Locate the cell with the specified text and output its [X, Y] center coordinate. 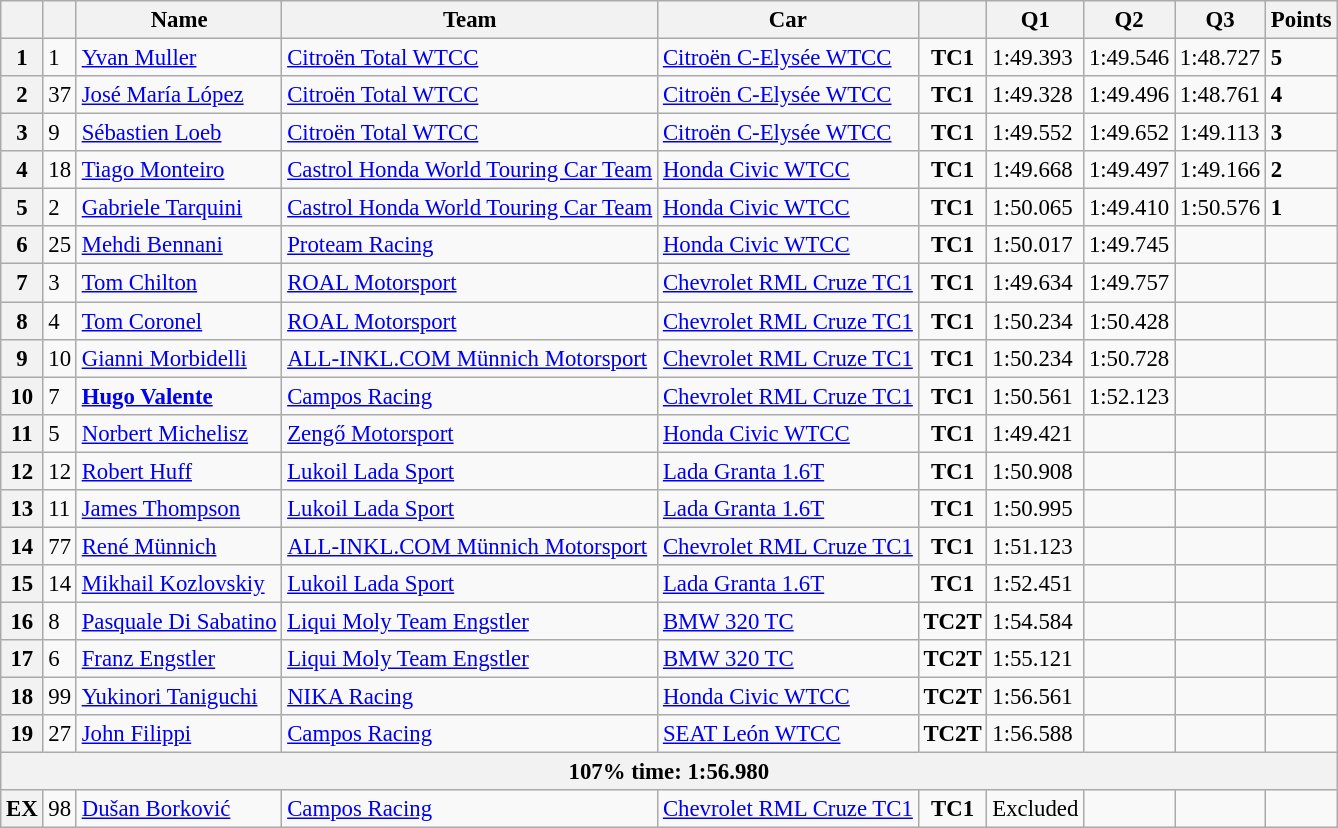
EX [22, 809]
27 [60, 734]
1:49.328 [1036, 95]
1:51.123 [1036, 546]
Pasquale Di Sabatino [178, 621]
José María López [178, 95]
SEAT León WTCC [788, 734]
1:49.668 [1036, 170]
Excluded [1036, 809]
1:56.561 [1036, 697]
1:55.121 [1036, 659]
1:49.496 [1130, 95]
1:50.065 [1036, 208]
107% time: 1:56.980 [669, 772]
Tiago Monteiro [178, 170]
1:50.908 [1036, 471]
98 [60, 809]
1:50.017 [1036, 245]
1:48.727 [1220, 58]
1:48.761 [1220, 95]
1:50.728 [1130, 358]
Tom Chilton [178, 283]
1:52.451 [1036, 584]
1:54.584 [1036, 621]
NIKA Racing [470, 697]
Norbert Michelisz [178, 433]
13 [22, 509]
Proteam Racing [470, 245]
Zengő Motorsport [470, 433]
James Thompson [178, 509]
1:50.995 [1036, 509]
1:50.428 [1130, 321]
1:49.393 [1036, 58]
1:49.552 [1036, 133]
15 [22, 584]
1:50.576 [1220, 208]
1:49.113 [1220, 133]
Team [470, 20]
1:50.561 [1036, 396]
1:49.421 [1036, 433]
99 [60, 697]
1:49.166 [1220, 170]
1:49.745 [1130, 245]
1:49.410 [1130, 208]
19 [22, 734]
Yukinori Taniguchi [178, 697]
Sébastien Loeb [178, 133]
Car [788, 20]
77 [60, 546]
Dušan Borković [178, 809]
1:52.123 [1130, 396]
16 [22, 621]
Gianni Morbidelli [178, 358]
Robert Huff [178, 471]
Name [178, 20]
René Münnich [178, 546]
Mikhail Kozlovskiy [178, 584]
1:49.546 [1130, 58]
1:49.757 [1130, 283]
John Filippi [178, 734]
Hugo Valente [178, 396]
Franz Engstler [178, 659]
17 [22, 659]
37 [60, 95]
Yvan Muller [178, 58]
Tom Coronel [178, 321]
Q1 [1036, 20]
Mehdi Bennani [178, 245]
Points [1302, 20]
1:49.497 [1130, 170]
Gabriele Tarquini [178, 208]
1:49.652 [1130, 133]
1:49.634 [1036, 283]
25 [60, 245]
Q3 [1220, 20]
1:56.588 [1036, 734]
Q2 [1130, 20]
